Find where the given text appears and provide that cell's center as (X, Y) coordinate. 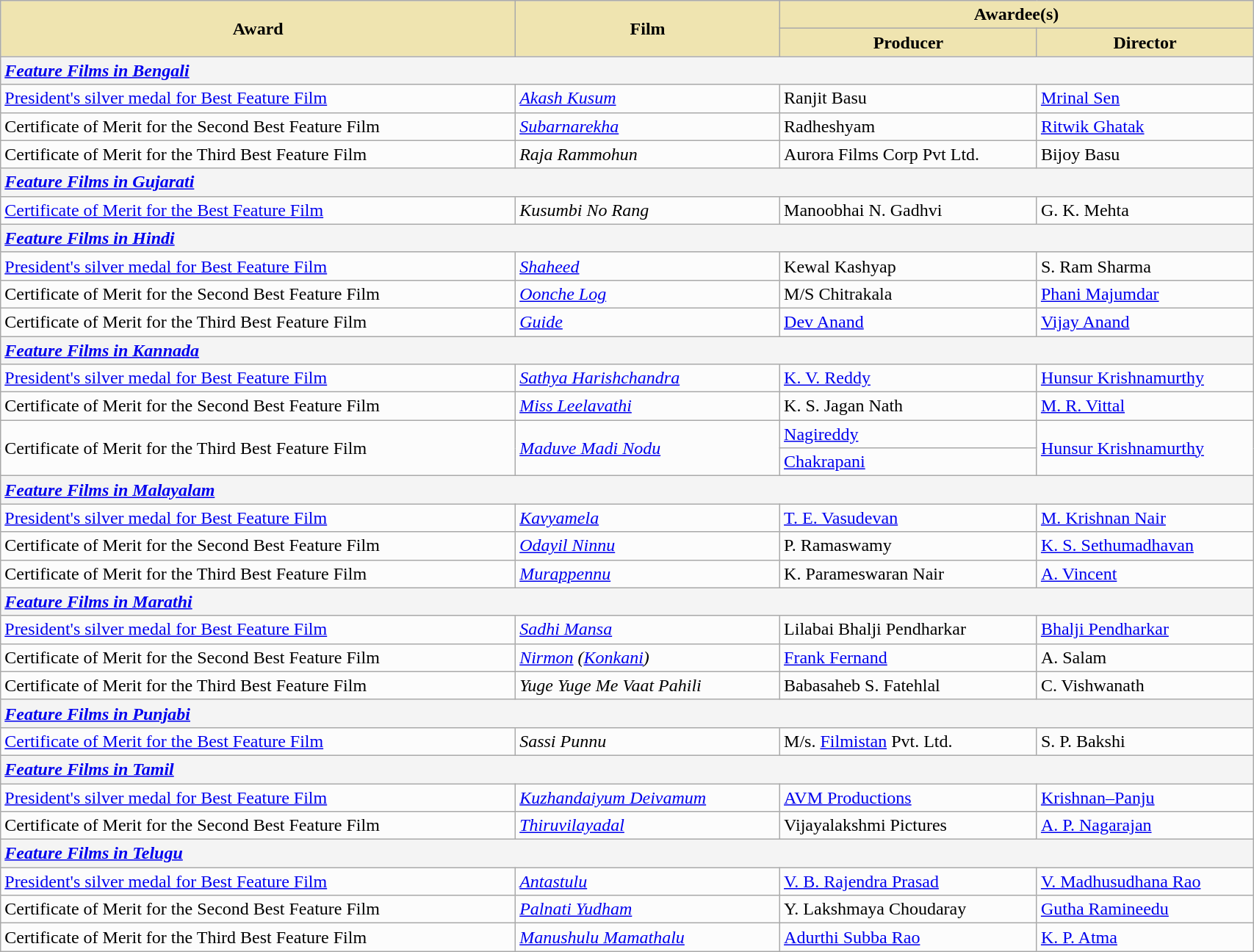
K. V. Reddy (909, 378)
A. Salam (1145, 657)
Frank Fernand (909, 657)
Chakrapani (909, 462)
Sadhi Mansa (648, 630)
Lilabai Bhalji Pendharkar (909, 630)
A. Vincent (1145, 574)
A. P. Nagarajan (1145, 826)
Shaheed (648, 266)
K. Parameswaran Nair (909, 574)
Feature Films in Gujarati (627, 182)
Kewal Kashyap (909, 266)
Yuge Yuge Me Vaat Pahili (648, 685)
Awardee(s) (1017, 15)
Ritwik Ghatak (1145, 126)
Y. Lakshmaya Choudaray (909, 909)
M. R. Vittal (1145, 406)
Bijoy Basu (1145, 154)
Dev Anand (909, 322)
Nirmon (Konkani) (648, 657)
Murappennu (648, 574)
Akash Kusum (648, 98)
C. Vishwanath (1145, 685)
Guide (648, 322)
Odayil Ninnu (648, 546)
Kavyamela (648, 518)
AVM Productions (909, 797)
Kusumbi No Rang (648, 210)
S. P. Bakshi (1145, 741)
Ranjit Basu (909, 98)
Sathya Harishchandra (648, 378)
Producer (909, 43)
Manoobhai N. Gadhvi (909, 210)
Subarnarekha (648, 126)
Sassi Punnu (648, 741)
Babasaheb S. Fatehlal (909, 685)
Kuzhandaiyum Deivamum (648, 797)
K. S. Sethumadhavan (1145, 546)
Feature Films in Kannada (627, 350)
M/s. Filmistan Pvt. Ltd. (909, 741)
Mrinal Sen (1145, 98)
Antastulu (648, 881)
S. Ram Sharma (1145, 266)
Bhalji Pendharkar (1145, 630)
Feature Films in Malayalam (627, 490)
Adurthi Subba Rao (909, 937)
Palnati Yudham (648, 909)
T. E. Vasudevan (909, 518)
Gutha Ramineedu (1145, 909)
Thiruvilayadal (648, 826)
V. B. Rajendra Prasad (909, 881)
Feature Films in Marathi (627, 602)
Aurora Films Corp Pvt Ltd. (909, 154)
P. Ramaswamy (909, 546)
Manushulu Mamathalu (648, 937)
Feature Films in Telugu (627, 854)
V. Madhusudhana Rao (1145, 881)
Feature Films in Hindi (627, 238)
Vijay Anand (1145, 322)
Raja Rammohun (648, 154)
Feature Films in Bengali (627, 71)
Radheshyam (909, 126)
G. K. Mehta (1145, 210)
Maduve Madi Nodu (648, 448)
Miss Leelavathi (648, 406)
Vijayalakshmi Pictures (909, 826)
M. Krishnan Nair (1145, 518)
Feature Films in Tamil (627, 769)
K. S. Jagan Nath (909, 406)
K. P. Atma (1145, 937)
Director (1145, 43)
Oonche Log (648, 294)
Film (648, 29)
M/S Chitrakala (909, 294)
Feature Films in Punjabi (627, 713)
Krishnan–Panju (1145, 797)
Phani Majumdar (1145, 294)
Nagireddy (909, 434)
Award (259, 29)
